Detect which cell encompasses the target text, then output its [X, Y] center coordinate. 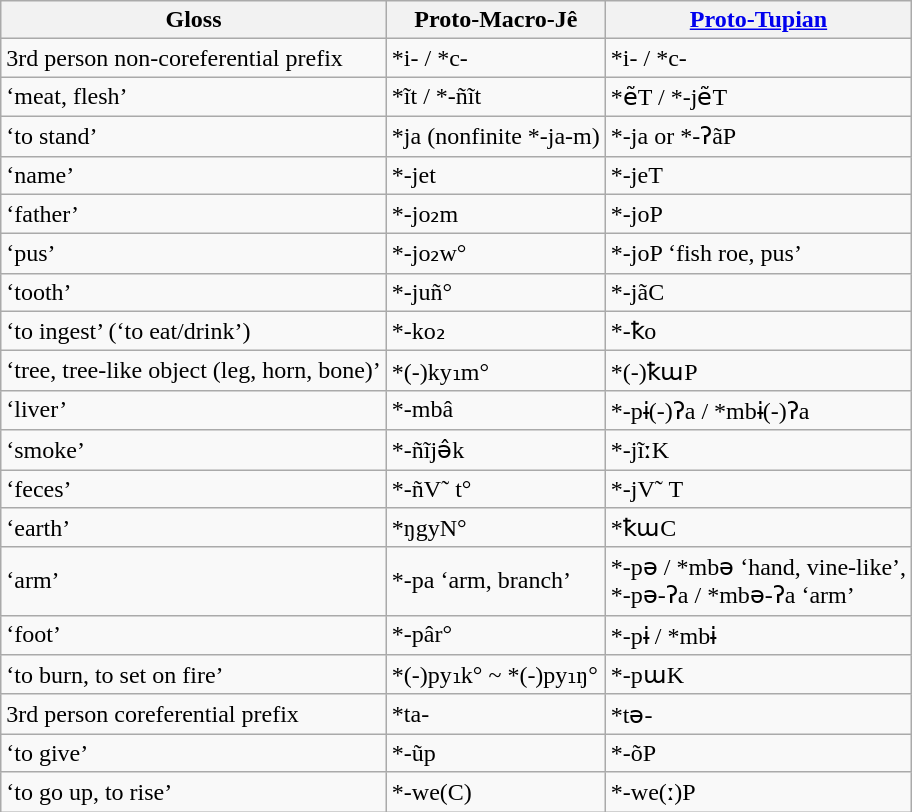
‘tooth’ [194, 292]
*-jet [496, 175]
*-jĩːK [758, 450]
‘pus’ [194, 254]
*-jeT [758, 175]
‘to burn, to set on fire’ [194, 675]
‘liver’ [194, 410]
‘tree, tree-like object (leg, horn, bone)’ [194, 371]
*-pə / *mbə ‘hand, vine-like’,*-pə-ʔa / *mbə-ʔa ‘arm’ [758, 581]
*ŋgyN° [496, 528]
*-ꝁo [758, 331]
*-mbâ [496, 410]
*ꝁɯC [758, 528]
*ta- [496, 714]
*-pɯK [758, 675]
‘smoke’ [194, 450]
*-ñĩjə̂k [496, 450]
*-pɨ / *mbɨ [758, 635]
*-õP [758, 753]
3rd person coreferential prefix [194, 714]
*-joP [758, 214]
*-ũp [496, 753]
*tə- [758, 714]
*-jo₂w° [496, 254]
‘name’ [194, 175]
Gloss [194, 20]
*ja (nonfinite *-ja-m) [496, 136]
*-we(C) [496, 792]
*(-)ꝁɯP [758, 371]
*ẽT / *-jẽT [758, 97]
*-pâr° [496, 635]
*(-)ky₁m° [496, 371]
*-jãC [758, 292]
Proto-Macro-Jê [496, 20]
*-juñ° [496, 292]
‘to go up, to rise’ [194, 792]
*-pa ‘arm, branch’ [496, 581]
*-ko₂ [496, 331]
‘foot’ [194, 635]
*ĩt / *-ñĩt [496, 97]
*-ñV˜ t° [496, 489]
‘earth’ [194, 528]
Proto-Tupian [758, 20]
*-ja or *-ʔãP [758, 136]
*-pɨ(-)ʔa / *mbɨ(-)ʔa [758, 410]
‘arm’ [194, 581]
*(-)py₁k° ~ *(-)py₁ŋ° [496, 675]
*-joP ‘fish roe, pus’ [758, 254]
‘feces’ [194, 489]
*-we(ː)P [758, 792]
*-jo₂m [496, 214]
‘to give’ [194, 753]
‘to ingest’ (‘to eat/drink’) [194, 331]
‘to stand’ [194, 136]
*-jV˜ T [758, 489]
3rd person non-coreferential prefix [194, 58]
‘meat, flesh’ [194, 97]
‘father’ [194, 214]
